Scan for the cell matching the given text and deliver its (X, Y) coordinate at center. 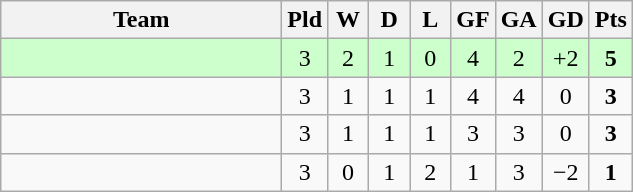
Pts (610, 20)
W (348, 20)
−2 (566, 172)
Team (142, 20)
D (390, 20)
GF (473, 20)
GA (518, 20)
Pld (305, 20)
L (430, 20)
+2 (566, 58)
GD (566, 20)
5 (610, 58)
